Search for the cell housing the specified text and yield its [x, y] center coordinate. 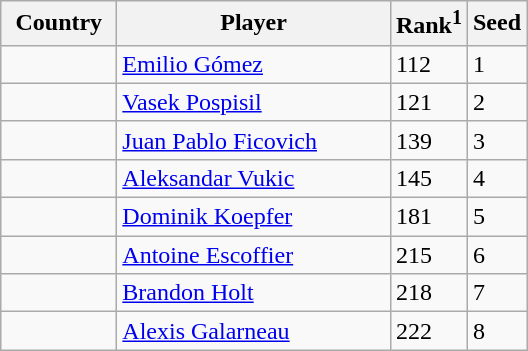
Dominik Koepfer [254, 217]
7 [496, 293]
Antoine Escoffier [254, 255]
4 [496, 178]
2 [496, 102]
8 [496, 331]
121 [428, 102]
Alexis Galarneau [254, 331]
112 [428, 64]
Vasek Pospisil [254, 102]
Aleksandar Vukic [254, 178]
181 [428, 217]
6 [496, 255]
1 [496, 64]
Emilio Gómez [254, 64]
145 [428, 178]
222 [428, 331]
139 [428, 140]
Player [254, 24]
215 [428, 255]
Juan Pablo Ficovich [254, 140]
218 [428, 293]
Country [59, 24]
Brandon Holt [254, 293]
3 [496, 140]
5 [496, 217]
Seed [496, 24]
Rank1 [428, 24]
